For the text-containing cell, return its midpoint in [X, Y] coordinate format. 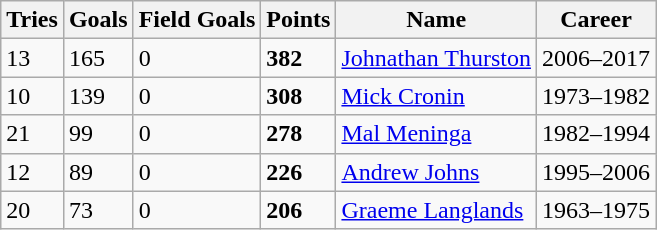
Andrew Johns [436, 172]
2006–2017 [596, 58]
139 [98, 96]
99 [98, 134]
1963–1975 [596, 210]
1973–1982 [596, 96]
Field Goals [197, 20]
89 [98, 172]
Career [596, 20]
Goals [98, 20]
Johnathan Thurston [436, 58]
12 [32, 172]
226 [298, 172]
1982–1994 [596, 134]
20 [32, 210]
Name [436, 20]
Tries [32, 20]
206 [298, 210]
308 [298, 96]
10 [32, 96]
21 [32, 134]
1995–2006 [596, 172]
Mick Cronin [436, 96]
382 [298, 58]
13 [32, 58]
165 [98, 58]
Mal Meninga [436, 134]
73 [98, 210]
278 [298, 134]
Graeme Langlands [436, 210]
Points [298, 20]
